For the text-containing cell, return its midpoint in (X, Y) coordinate format. 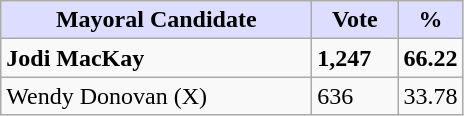
Wendy Donovan (X) (156, 96)
66.22 (430, 58)
636 (355, 96)
Vote (355, 20)
Jodi MacKay (156, 58)
33.78 (430, 96)
% (430, 20)
1,247 (355, 58)
Mayoral Candidate (156, 20)
